Scan for the cell matching the given text and deliver its (x, y) coordinate at center. 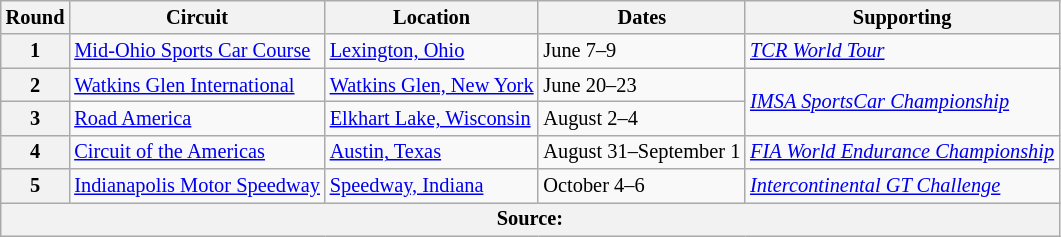
IMSA SportsCar Championship (902, 102)
August 2–4 (642, 118)
Watkins Glen International (196, 85)
June 7–9 (642, 51)
October 4–6 (642, 186)
Speedway, Indiana (432, 186)
FIA World Endurance Championship (902, 152)
Source: (530, 219)
2 (36, 85)
August 31–September 1 (642, 152)
June 20–23 (642, 85)
Austin, Texas (432, 152)
Dates (642, 17)
Elkhart Lake, Wisconsin (432, 118)
Circuit (196, 17)
Road America (196, 118)
Intercontinental GT Challenge (902, 186)
Circuit of the Americas (196, 152)
Mid-Ohio Sports Car Course (196, 51)
1 (36, 51)
Location (432, 17)
Round (36, 17)
Lexington, Ohio (432, 51)
5 (36, 186)
3 (36, 118)
Supporting (902, 17)
Indianapolis Motor Speedway (196, 186)
4 (36, 152)
TCR World Tour (902, 51)
Watkins Glen, New York (432, 85)
